Scan for the cell matching the given text and deliver its (x, y) coordinate at center. 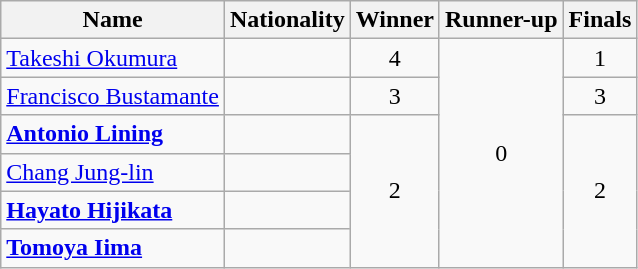
Francisco Bustamante (113, 96)
Nationality (287, 20)
1 (600, 58)
Tomoya Iima (113, 248)
0 (501, 153)
Chang Jung-lin (113, 172)
Hayato Hijikata (113, 210)
4 (394, 58)
Runner-up (501, 20)
Winner (394, 20)
Name (113, 20)
Takeshi Okumura (113, 58)
Finals (600, 20)
Antonio Lining (113, 134)
